Capture the cell that displays the provided text and extract its (X, Y) central coordinate. 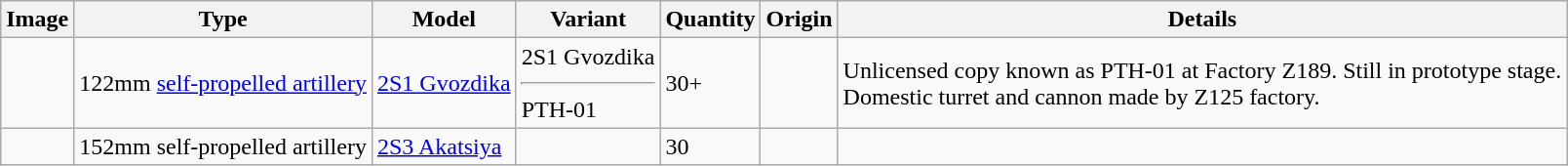
Model (444, 20)
2S1 GvozdikaPTH-01 (588, 83)
122mm self-propelled artillery (223, 83)
Variant (588, 20)
Quantity (710, 20)
Image (37, 20)
152mm self-propelled artillery (223, 146)
2S3 Akatsiya (444, 146)
30 (710, 146)
Type (223, 20)
Unlicensed copy known as PTH-01 at Factory Z189. Still in prototype stage.Domestic turret and cannon made by Z125 factory. (1202, 83)
Origin (800, 20)
2S1 Gvozdika (444, 83)
30+ (710, 83)
Details (1202, 20)
